Identify which cell holds the provided text, then report its [X, Y] central coordinate. 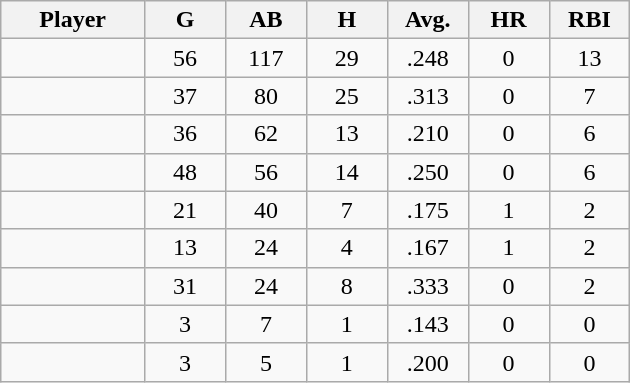
.313 [428, 96]
.143 [428, 324]
31 [186, 286]
.200 [428, 362]
62 [266, 134]
Avg. [428, 20]
Player [73, 20]
.333 [428, 286]
8 [346, 286]
36 [186, 134]
AB [266, 20]
.175 [428, 210]
25 [346, 96]
14 [346, 172]
HR [508, 20]
.167 [428, 248]
.250 [428, 172]
117 [266, 58]
29 [346, 58]
21 [186, 210]
80 [266, 96]
4 [346, 248]
40 [266, 210]
RBI [590, 20]
48 [186, 172]
G [186, 20]
.210 [428, 134]
5 [266, 362]
37 [186, 96]
.248 [428, 58]
H [346, 20]
